Extract the [X, Y] coordinate from the center of the cell holding the provided text.  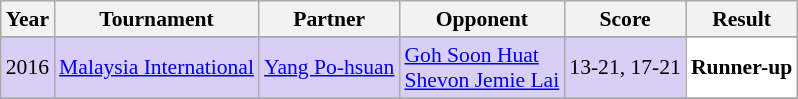
Year [28, 19]
Opponent [482, 19]
2016 [28, 68]
Goh Soon Huat Shevon Jemie Lai [482, 68]
Runner-up [742, 68]
Result [742, 19]
Malaysia International [156, 68]
13-21, 17-21 [625, 68]
Yang Po-hsuan [329, 68]
Tournament [156, 19]
Score [625, 19]
Partner [329, 19]
